Locate the cell with the specified text and output its (x, y) center coordinate. 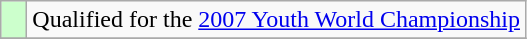
Qualified for the 2007 Youth World Championship (276, 20)
